Return the (x, y) coordinate for the center point of the cell that contains the specified text.  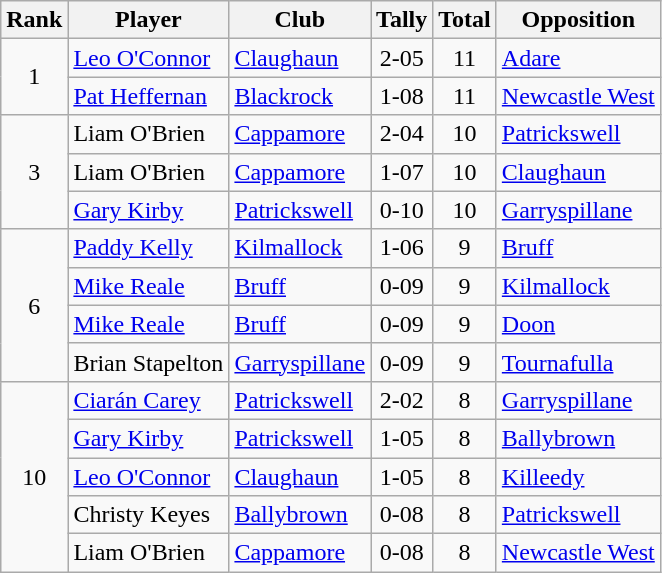
1-06 (402, 248)
3 (34, 172)
Brian Stapelton (148, 362)
Blackrock (300, 96)
Tournafulla (578, 362)
Club (300, 20)
Adare (578, 58)
1-08 (402, 96)
2-02 (402, 400)
Christy Keyes (148, 515)
Rank (34, 20)
Total (465, 20)
2-05 (402, 58)
0-10 (402, 210)
1 (34, 77)
Doon (578, 324)
Pat Heffernan (148, 96)
Ciarán Carey (148, 400)
Tally (402, 20)
Player (148, 20)
Killeedy (578, 477)
Paddy Kelly (148, 248)
6 (34, 305)
Opposition (578, 20)
2-04 (402, 134)
1-07 (402, 172)
